Locate the cell with the specified text and output its [X, Y] center coordinate. 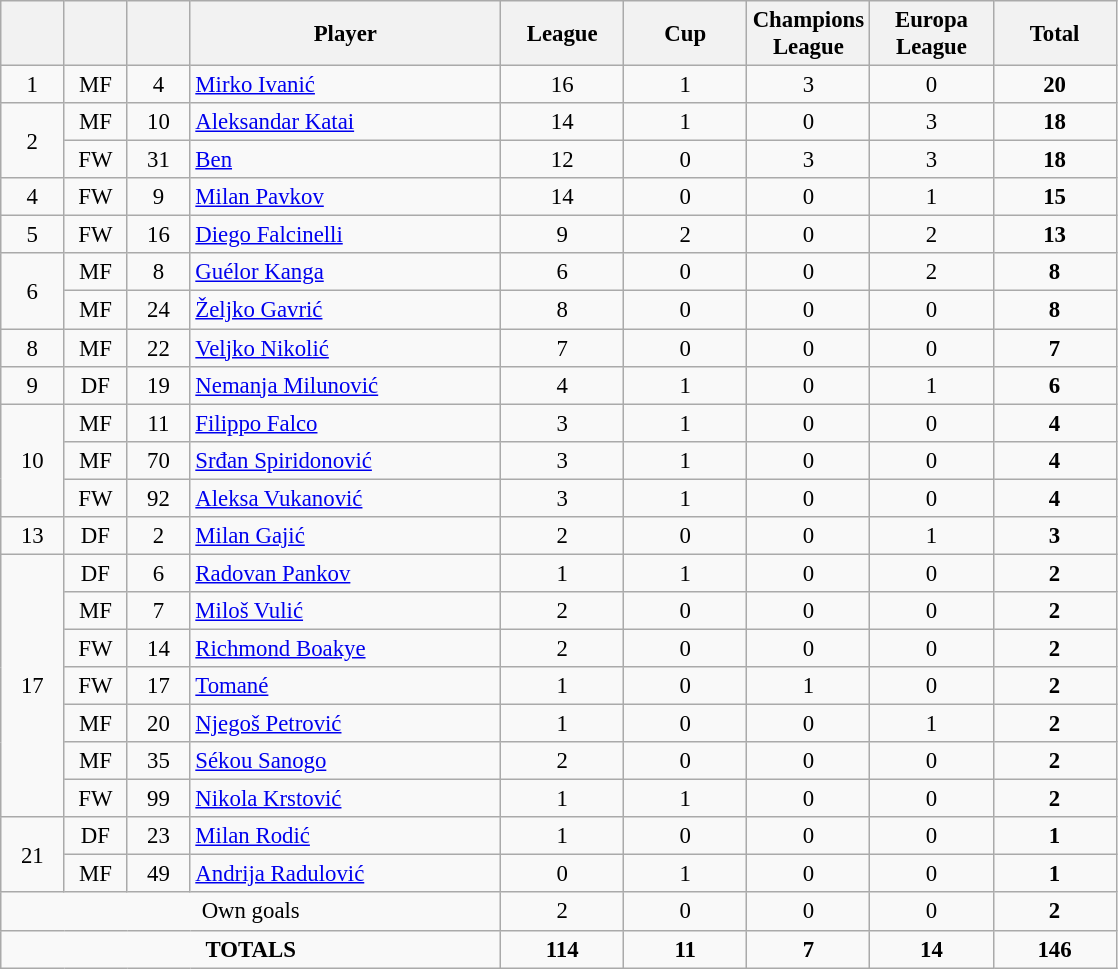
Tomané [346, 686]
Radovan Pankov [346, 573]
5 [32, 235]
146 [1054, 949]
Miloš Vulić [346, 611]
Player [346, 34]
92 [158, 498]
Andrija Radulović [346, 874]
70 [158, 460]
TOTALS [251, 949]
Milan Rodić [346, 836]
114 [562, 949]
Diego Falcinelli [346, 235]
99 [158, 799]
Veljko Nikolić [346, 348]
21 [32, 854]
Milan Pavkov [346, 197]
Aleksa Vukanović [346, 498]
Srđan Spiridonović [346, 460]
Sékou Sanogo [346, 761]
19 [158, 385]
Champions League [808, 34]
Total [1054, 34]
Own goals [251, 912]
Mirko Ivanić [346, 85]
Njegoš Petrović [346, 724]
15 [1054, 197]
31 [158, 160]
Nemanja Milunović [346, 385]
Milan Gajić [346, 536]
12 [562, 160]
Aleksandar Katai [346, 122]
Nikola Krstović [346, 799]
Željko Gavrić [346, 310]
23 [158, 836]
Cup [686, 34]
Filippo Falco [346, 423]
Guélor Kanga [346, 273]
24 [158, 310]
League [562, 34]
22 [158, 348]
49 [158, 874]
Europa League [932, 34]
Richmond Boakye [346, 648]
Ben [346, 160]
35 [158, 761]
